Output the [x, y] coordinate of the center of the cell containing the given text.  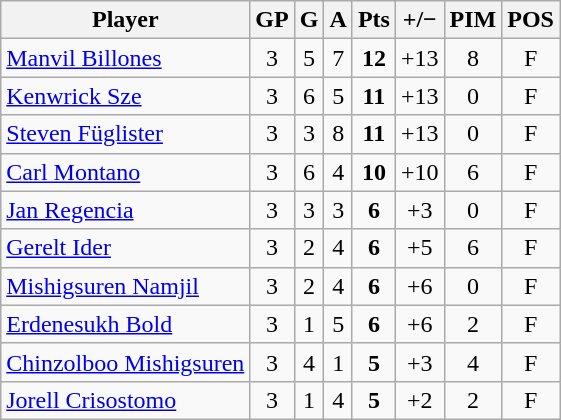
Manvil Billones [126, 58]
PIM [473, 20]
10 [374, 172]
7 [338, 58]
Steven Füglister [126, 134]
Jan Regencia [126, 210]
Gerelt Ider [126, 248]
+5 [420, 248]
POS [531, 20]
Player [126, 20]
GP [272, 20]
Mishigsuren Namjil [126, 286]
Chinzolboo Mishigsuren [126, 362]
Pts [374, 20]
Kenwrick Sze [126, 96]
Erdenesukh Bold [126, 324]
A [338, 20]
G [309, 20]
+10 [420, 172]
+/− [420, 20]
12 [374, 58]
Jorell Crisostomo [126, 400]
Carl Montano [126, 172]
+2 [420, 400]
